Find where the given text appears and provide that cell's center as [X, Y] coordinate. 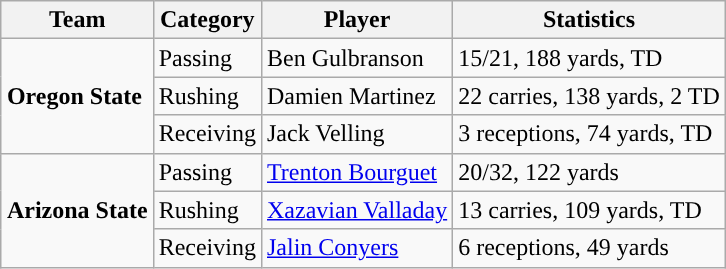
Ben Gulbranson [356, 58]
22 carries, 138 yards, 2 TD [590, 96]
Team [77, 20]
6 receptions, 49 yards [590, 248]
13 carries, 109 yards, TD [590, 210]
15/21, 188 yards, TD [590, 58]
Category [207, 20]
3 receptions, 74 yards, TD [590, 134]
Xazavian Valladay [356, 210]
Player [356, 20]
Jack Velling [356, 134]
Jalin Conyers [356, 248]
Damien Martinez [356, 96]
20/32, 122 yards [590, 172]
Statistics [590, 20]
Arizona State [77, 210]
Trenton Bourguet [356, 172]
Oregon State [77, 96]
